Scan for the cell matching the given text and deliver its [x, y] coordinate at center. 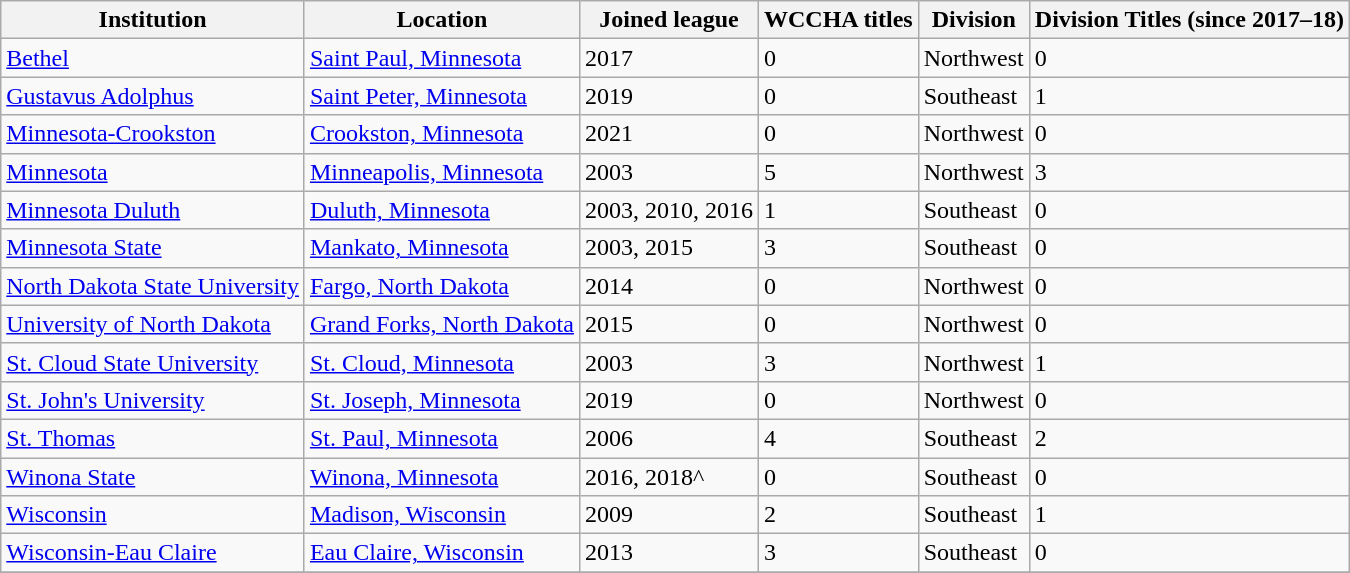
4 [839, 438]
Minnesota-Crookston [153, 134]
Mankato, Minnesota [442, 248]
Minnesota Duluth [153, 210]
2003, 2015 [668, 248]
2017 [668, 58]
5 [839, 172]
Division Titles (since 2017–18) [1189, 20]
Saint Paul, Minnesota [442, 58]
Eau Claire, Wisconsin [442, 553]
North Dakota State University [153, 286]
WCCHA titles [839, 20]
2014 [668, 286]
St. Cloud State University [153, 362]
Wisconsin [153, 515]
2009 [668, 515]
St. Cloud, Minnesota [442, 362]
2003, 2010, 2016 [668, 210]
Minnesota [153, 172]
2021 [668, 134]
Saint Peter, Minnesota [442, 96]
Minneapolis, Minnesota [442, 172]
St. Joseph, Minnesota [442, 400]
Bethel [153, 58]
Location [442, 20]
2013 [668, 553]
Institution [153, 20]
University of North Dakota [153, 324]
2015 [668, 324]
St. Paul, Minnesota [442, 438]
St. John's University [153, 400]
Winona State [153, 477]
Gustavus Adolphus [153, 96]
Division [974, 20]
Madison, Wisconsin [442, 515]
Joined league [668, 20]
Fargo, North Dakota [442, 286]
Duluth, Minnesota [442, 210]
2006 [668, 438]
Grand Forks, North Dakota [442, 324]
Winona, Minnesota [442, 477]
Minnesota State [153, 248]
Wisconsin-Eau Claire [153, 553]
St. Thomas [153, 438]
2016, 2018^ [668, 477]
Crookston, Minnesota [442, 134]
